Search for the cell housing the specified text and yield its (x, y) center coordinate. 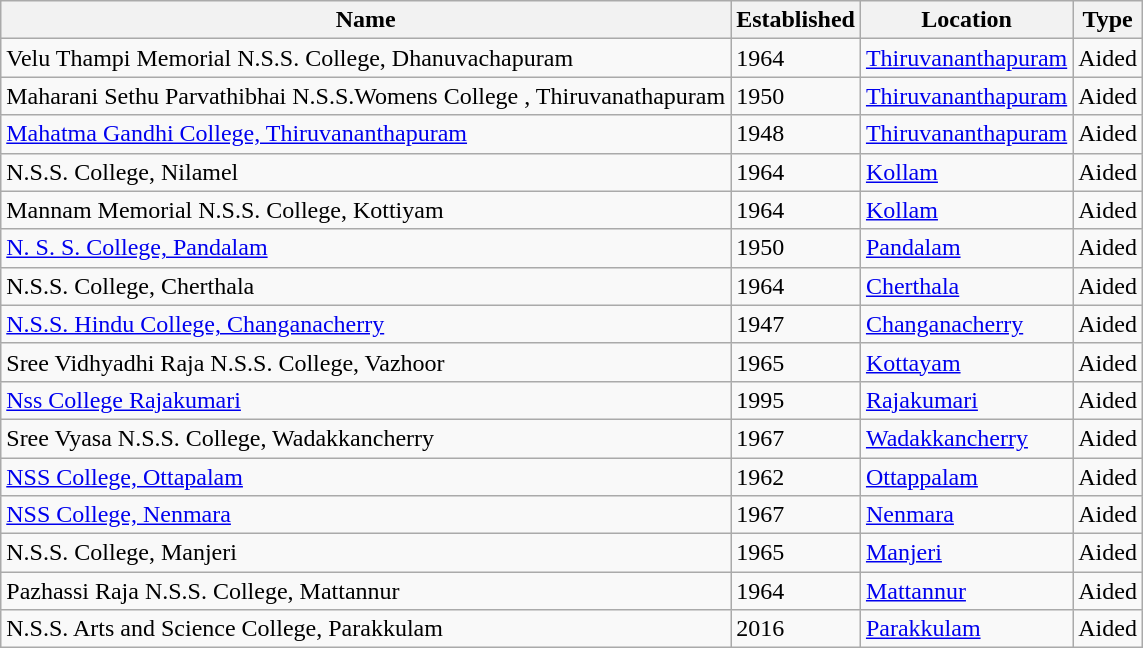
Established (796, 20)
N. S. S. College, Pandalam (366, 248)
Nenmara (966, 515)
N.S.S. College, Cherthala (366, 286)
Wadakkancherry (966, 438)
N.S.S. Arts and Science College, Parakkulam (366, 629)
Cherthala (966, 286)
Location (966, 20)
Rajakumari (966, 400)
NSS College, Nenmara (366, 515)
Changanacherry (966, 324)
N.S.S. Hindu College, Changanacherry (366, 324)
Ottappalam (966, 477)
Mattannur (966, 591)
Mahatma Gandhi College, Thiruvananthapuram (366, 134)
Sree Vyasa N.S.S. College, Wadakkancherry (366, 438)
Parakkulam (966, 629)
NSS College, Ottapalam (366, 477)
Maharani Sethu Parvathibhai N.S.S.Womens College , Thiruvanathapuram (366, 96)
Nss College Rajakumari (366, 400)
Manjeri (966, 553)
N.S.S. College, Nilamel (366, 172)
N.S.S. College, Manjeri (366, 553)
Sree Vidhyadhi Raja N.S.S. College, Vazhoor (366, 362)
Pandalam (966, 248)
Type (1108, 20)
2016 (796, 629)
Mannam Memorial N.S.S. College, Kottiyam (366, 210)
Name (366, 20)
Pazhassi Raja N.S.S. College, Mattannur (366, 591)
1947 (796, 324)
1995 (796, 400)
1962 (796, 477)
1948 (796, 134)
Velu Thampi Memorial N.S.S. College, Dhanuvachapuram (366, 58)
Kottayam (966, 362)
